Determine the (x, y) coordinate at the center of the cell enclosing the given text.  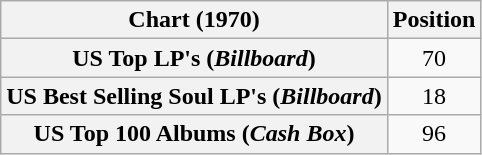
Position (434, 20)
Chart (1970) (194, 20)
US Best Selling Soul LP's (Billboard) (194, 96)
US Top LP's (Billboard) (194, 58)
18 (434, 96)
96 (434, 134)
70 (434, 58)
US Top 100 Albums (Cash Box) (194, 134)
